Detect which cell encompasses the target text, then output its [x, y] center coordinate. 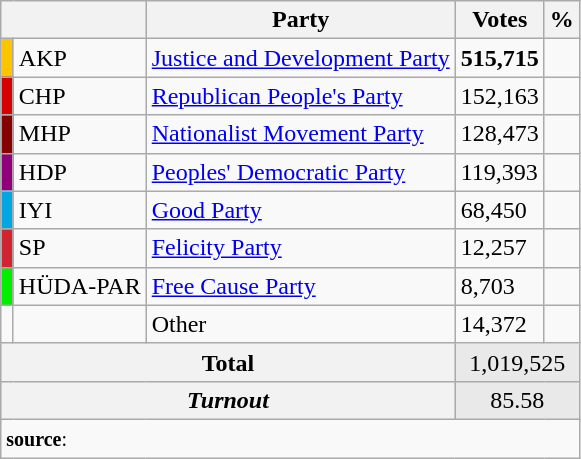
515,715 [500, 58]
119,393 [500, 172]
Felicity Party [300, 248]
Other [300, 324]
Party [300, 20]
Good Party [300, 210]
Votes [500, 20]
128,473 [500, 134]
Turnout [228, 400]
source: [290, 438]
HDP [80, 172]
MHP [80, 134]
Peoples' Democratic Party [300, 172]
Republican People's Party [300, 96]
Justice and Development Party [300, 58]
85.58 [517, 400]
1,019,525 [517, 362]
12,257 [500, 248]
HÜDA-PAR [80, 286]
14,372 [500, 324]
152,163 [500, 96]
SP [80, 248]
Free Cause Party [300, 286]
IYI [80, 210]
CHP [80, 96]
AKP [80, 58]
% [562, 20]
Nationalist Movement Party [300, 134]
Total [228, 362]
68,450 [500, 210]
8,703 [500, 286]
